Detect which cell encompasses the target text, then output its [X, Y] center coordinate. 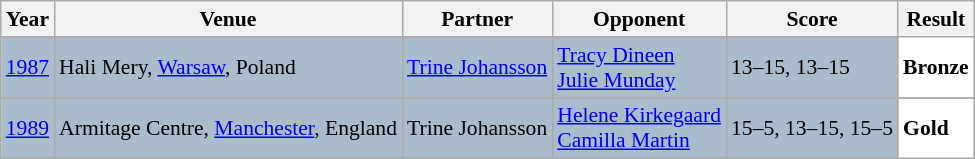
Helene Kirkegaard Camilla Martin [639, 128]
1989 [28, 128]
Year [28, 19]
Opponent [639, 19]
Bronze [936, 68]
1987 [28, 68]
Result [936, 19]
Score [812, 19]
13–15, 13–15 [812, 68]
15–5, 13–15, 15–5 [812, 128]
Armitage Centre, Manchester, England [228, 128]
Gold [936, 128]
Hali Mery, Warsaw, Poland [228, 68]
Venue [228, 19]
Tracy Dineen Julie Munday [639, 68]
Partner [477, 19]
